Identify which cell holds the provided text, then report its (x, y) central coordinate. 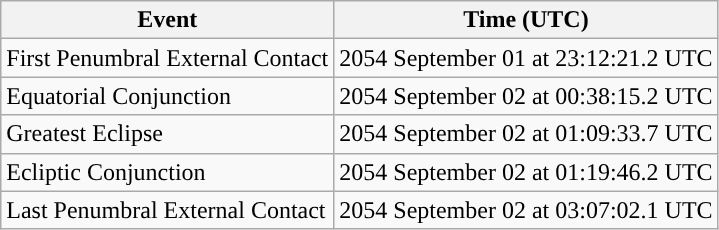
2054 September 02 at 03:07:02.1 UTC (526, 210)
2054 September 02 at 01:09:33.7 UTC (526, 134)
2054 September 02 at 00:38:15.2 UTC (526, 96)
Event (168, 20)
Greatest Eclipse (168, 134)
Last Penumbral External Contact (168, 210)
2054 September 02 at 01:19:46.2 UTC (526, 172)
Equatorial Conjunction (168, 96)
First Penumbral External Contact (168, 58)
Time (UTC) (526, 20)
2054 September 01 at 23:12:21.2 UTC (526, 58)
Ecliptic Conjunction (168, 172)
